For the text-containing cell, return its midpoint in [X, Y] coordinate format. 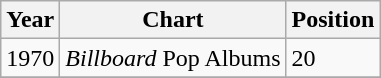
Billboard Pop Albums [173, 58]
Chart [173, 20]
1970 [30, 58]
Year [30, 20]
Position [333, 20]
20 [333, 58]
